For the text-containing cell, return its midpoint in (x, y) coordinate format. 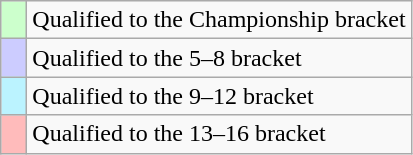
Qualified to the 13–16 bracket (219, 134)
Qualified to the 9–12 bracket (219, 96)
Qualified to the Championship bracket (219, 20)
Qualified to the 5–8 bracket (219, 58)
